Scan for the cell matching the given text and deliver its (X, Y) coordinate at center. 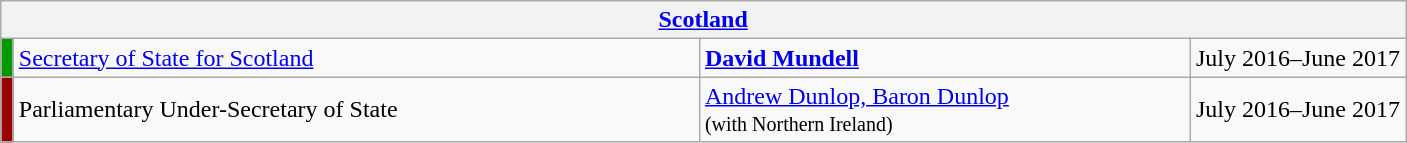
Andrew Dunlop, Baron Dunlop(with Northern Ireland) (944, 110)
Parliamentary Under-Secretary of State (356, 110)
David Mundell (944, 58)
Secretary of State for Scotland (356, 58)
Scotland (704, 20)
